Locate the cell with the specified text and output its [X, Y] center coordinate. 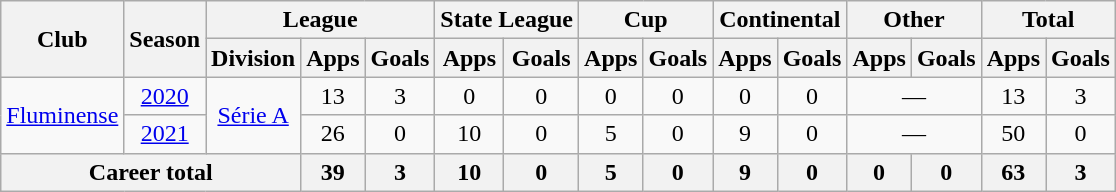
Total [1048, 20]
63 [1013, 172]
Fluminense [62, 115]
Season [165, 39]
26 [333, 134]
2020 [165, 96]
Club [62, 39]
Continental [780, 20]
Cup [646, 20]
Série A [254, 115]
State League [507, 20]
39 [333, 172]
Division [254, 58]
2021 [165, 134]
Career total [151, 172]
League [320, 20]
Other [914, 20]
50 [1013, 134]
